Return the (X, Y) coordinate for the center point of the cell that contains the specified text.  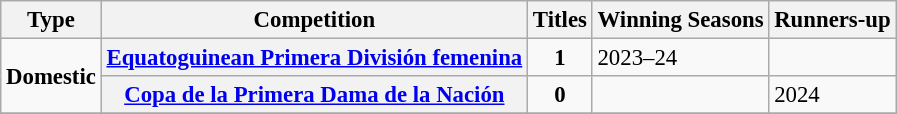
Copa de la Primera Dama de la Nación (314, 95)
Titles (560, 20)
Domestic (51, 76)
Runners-up (832, 20)
1 (560, 58)
Competition (314, 20)
Type (51, 20)
Winning Seasons (680, 20)
2024 (832, 95)
2023–24 (680, 58)
0 (560, 95)
Equatoguinean Primera División femenina (314, 58)
